For the text-containing cell, return its midpoint in (X, Y) coordinate format. 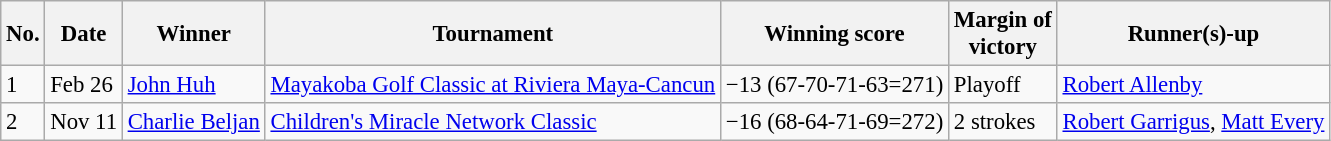
Margin ofvictory (1004, 34)
Children's Miracle Network Classic (492, 122)
Robert Allenby (1194, 85)
Robert Garrigus, Matt Every (1194, 122)
1 (23, 85)
Nov 11 (84, 122)
Playoff (1004, 85)
Charlie Beljan (194, 122)
Runner(s)-up (1194, 34)
Mayakoba Golf Classic at Riviera Maya-Cancun (492, 85)
Winning score (835, 34)
2 (23, 122)
−13 (67-70-71-63=271) (835, 85)
Feb 26 (84, 85)
Tournament (492, 34)
Date (84, 34)
2 strokes (1004, 122)
Winner (194, 34)
John Huh (194, 85)
No. (23, 34)
−16 (68-64-71-69=272) (835, 122)
